Locate the cell with the specified text and output its [x, y] center coordinate. 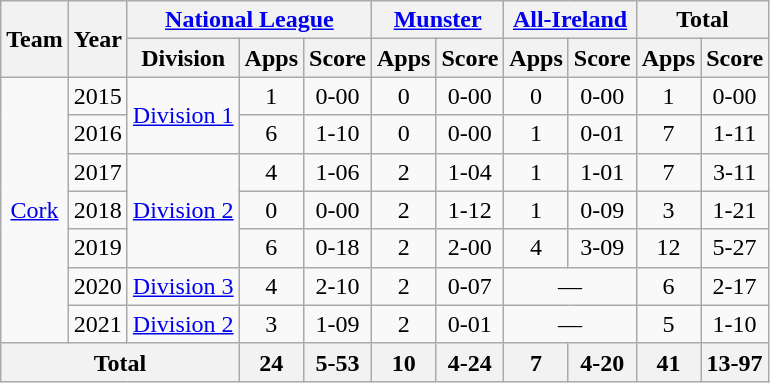
1-01 [602, 172]
1-12 [470, 210]
2015 [98, 96]
2-10 [338, 286]
4-24 [470, 362]
1-09 [338, 324]
0-07 [470, 286]
1-04 [470, 172]
2018 [98, 210]
0-09 [602, 210]
Division 1 [183, 115]
24 [271, 362]
10 [403, 362]
National League [249, 20]
2016 [98, 134]
2017 [98, 172]
4-20 [602, 362]
All-Ireland [570, 20]
1-11 [735, 134]
5-53 [338, 362]
5-27 [735, 248]
5 [668, 324]
41 [668, 362]
Year [98, 39]
2021 [98, 324]
Division 3 [183, 286]
Division [183, 58]
12 [668, 248]
13-97 [735, 362]
2019 [98, 248]
2-17 [735, 286]
1-06 [338, 172]
3-11 [735, 172]
3-09 [602, 248]
Cork [35, 210]
Team [35, 39]
2020 [98, 286]
1-21 [735, 210]
Munster [437, 20]
2-00 [470, 248]
0-18 [338, 248]
